Provide the (X, Y) coordinate of the cell's center where the given text is located.  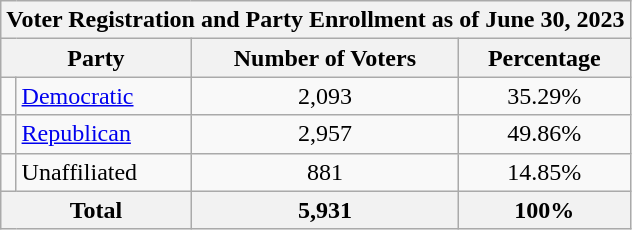
Unaffiliated (104, 172)
Percentage (544, 58)
100% (544, 210)
2,093 (324, 96)
881 (324, 172)
Party (96, 58)
Total (96, 210)
5,931 (324, 210)
49.86% (544, 134)
Democratic (104, 96)
Republican (104, 134)
Number of Voters (324, 58)
35.29% (544, 96)
14.85% (544, 172)
2,957 (324, 134)
Voter Registration and Party Enrollment as of June 30, 2023 (316, 20)
